Search for the cell housing the specified text and yield its [x, y] center coordinate. 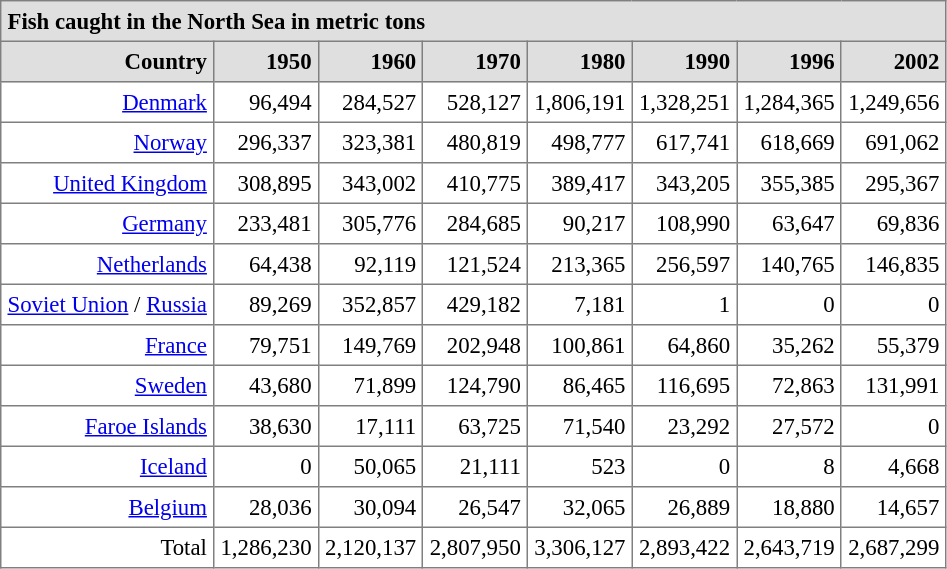
United Kingdom [108, 183]
256,597 [684, 264]
1960 [370, 61]
Soviet Union / Russia [108, 304]
131,991 [894, 385]
21,111 [476, 466]
71,540 [580, 426]
Sweden [108, 385]
30,094 [370, 507]
100,861 [580, 345]
1,328,251 [684, 102]
116,695 [684, 385]
618,669 [790, 142]
498,777 [580, 142]
2,687,299 [894, 547]
92,119 [370, 264]
146,835 [894, 264]
389,417 [580, 183]
305,776 [370, 223]
Belgium [108, 507]
149,769 [370, 345]
121,524 [476, 264]
2,120,137 [370, 547]
64,860 [684, 345]
90,217 [580, 223]
343,205 [684, 183]
523 [580, 466]
296,337 [266, 142]
14,657 [894, 507]
2,893,422 [684, 547]
Total [108, 547]
64,438 [266, 264]
284,685 [476, 223]
108,990 [684, 223]
2,807,950 [476, 547]
1950 [266, 61]
Norway [108, 142]
308,895 [266, 183]
72,863 [790, 385]
France [108, 345]
1 [684, 304]
69,836 [894, 223]
284,527 [370, 102]
213,365 [580, 264]
1996 [790, 61]
Fish caught in the North Sea in metric tons [474, 21]
1,806,191 [580, 102]
410,775 [476, 183]
17,111 [370, 426]
86,465 [580, 385]
35,262 [790, 345]
295,367 [894, 183]
617,741 [684, 142]
Iceland [108, 466]
27,572 [790, 426]
2002 [894, 61]
2,643,719 [790, 547]
18,880 [790, 507]
63,725 [476, 426]
23,292 [684, 426]
1970 [476, 61]
352,857 [370, 304]
28,036 [266, 507]
71,899 [370, 385]
50,065 [370, 466]
323,381 [370, 142]
3,306,127 [580, 547]
1,286,230 [266, 547]
202,948 [476, 345]
8 [790, 466]
140,765 [790, 264]
355,385 [790, 183]
1,284,365 [790, 102]
7,181 [580, 304]
26,547 [476, 507]
429,182 [476, 304]
691,062 [894, 142]
26,889 [684, 507]
Country [108, 61]
1990 [684, 61]
79,751 [266, 345]
124,790 [476, 385]
32,065 [580, 507]
43,680 [266, 385]
96,494 [266, 102]
480,819 [476, 142]
55,379 [894, 345]
Faroe Islands [108, 426]
1,249,656 [894, 102]
89,269 [266, 304]
Netherlands [108, 264]
1980 [580, 61]
4,668 [894, 466]
343,002 [370, 183]
Germany [108, 223]
38,630 [266, 426]
528,127 [476, 102]
Denmark [108, 102]
233,481 [266, 223]
63,647 [790, 223]
